Find where the given text appears and provide that cell's center as (x, y) coordinate. 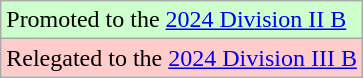
Relegated to the 2024 Division III B (182, 58)
Promoted to the 2024 Division II B (182, 20)
